Provide the [x, y] coordinate of the cell's center where the given text is located.  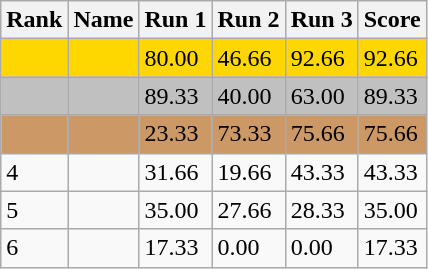
Run 2 [248, 20]
Score [392, 20]
6 [34, 248]
Name [104, 20]
4 [34, 172]
73.33 [248, 134]
27.66 [248, 210]
46.66 [248, 58]
40.00 [248, 96]
23.33 [176, 134]
Run 3 [322, 20]
19.66 [248, 172]
28.33 [322, 210]
63.00 [322, 96]
80.00 [176, 58]
31.66 [176, 172]
Rank [34, 20]
5 [34, 210]
Run 1 [176, 20]
